Pinpoint the cell where the given text exists, returning its (x, y) midpoint coordinate. 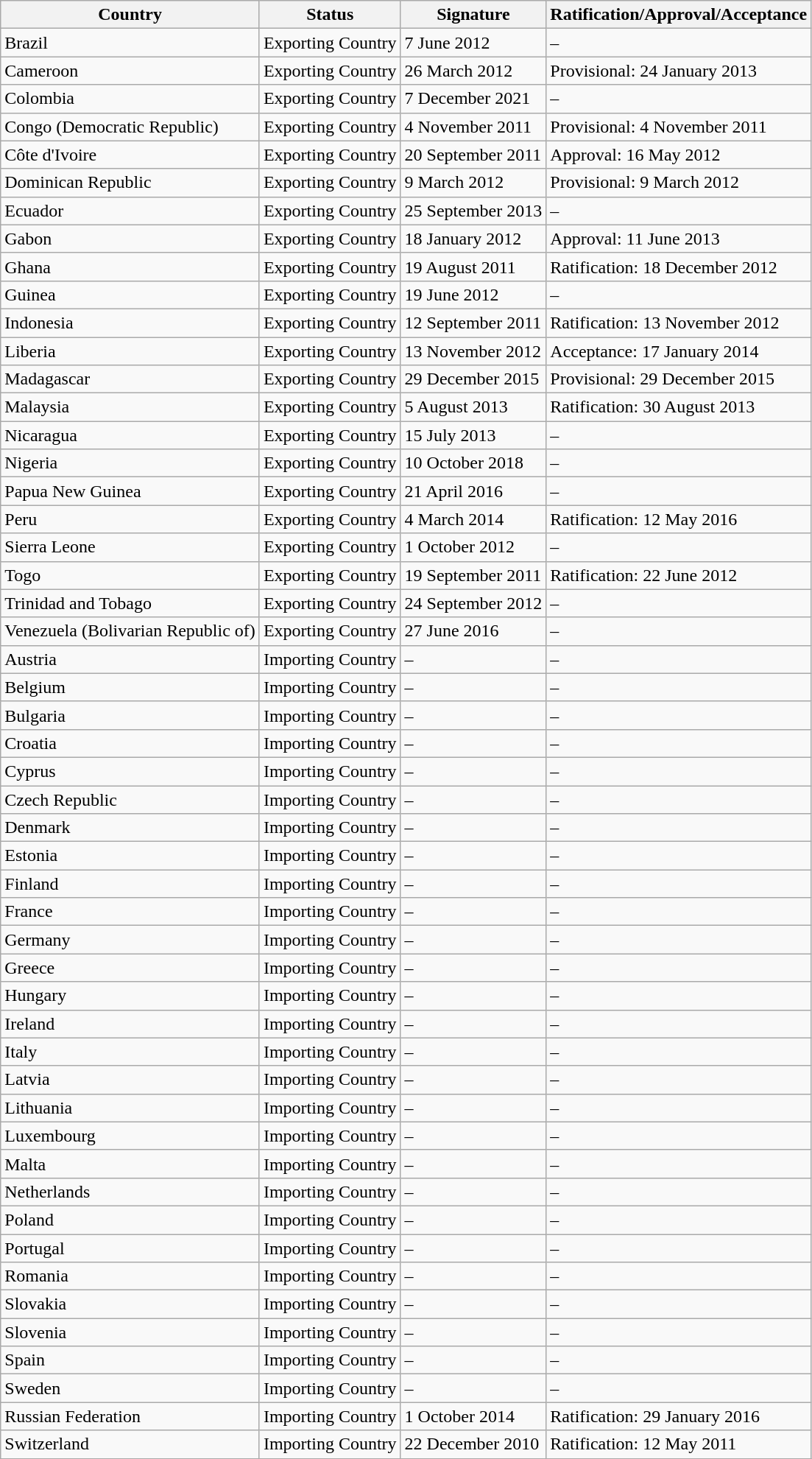
Provisional: 24 January 2013 (679, 71)
Greece (130, 968)
Madagascar (130, 379)
Peru (130, 519)
25 September 2013 (473, 211)
12 September 2011 (473, 323)
Belgium (130, 687)
Dominican Republic (130, 183)
Ecuador (130, 211)
Gabon (130, 239)
Ratification: 13 November 2012 (679, 323)
Cyprus (130, 771)
Nicaragua (130, 435)
Romania (130, 1276)
Trinidad and Tobago (130, 603)
Italy (130, 1052)
Germany (130, 940)
Slovenia (130, 1332)
Switzerland (130, 1444)
Côte d'Ivoire (130, 155)
20 September 2011 (473, 155)
Colombia (130, 99)
7 June 2012 (473, 43)
9 March 2012 (473, 183)
Poland (130, 1220)
Austria (130, 659)
5 August 2013 (473, 407)
Malta (130, 1164)
Ghana (130, 267)
Signature (473, 15)
15 July 2013 (473, 435)
France (130, 912)
Provisional: 9 March 2012 (679, 183)
Slovakia (130, 1304)
Brazil (130, 43)
Sierra Leone (130, 547)
Bulgaria (130, 715)
Hungary (130, 996)
24 September 2012 (473, 603)
Malaysia (130, 407)
7 December 2021 (473, 99)
Denmark (130, 828)
Approval: 16 May 2012 (679, 155)
22 December 2010 (473, 1444)
18 January 2012 (473, 239)
19 June 2012 (473, 295)
Status (330, 15)
Ratification: 29 January 2016 (679, 1416)
Finland (130, 884)
Provisional: 4 November 2011 (679, 127)
Approval: 11 June 2013 (679, 239)
Ratification: 22 June 2012 (679, 575)
13 November 2012 (473, 351)
Russian Federation (130, 1416)
Latvia (130, 1080)
Nigeria (130, 463)
Guinea (130, 295)
1 October 2012 (473, 547)
26 March 2012 (473, 71)
Acceptance: 17 January 2014 (679, 351)
Venezuela (Bolivarian Republic of) (130, 631)
27 June 2016 (473, 631)
Spain (130, 1360)
Congo (Democratic Republic) (130, 127)
Papua New Guinea (130, 491)
10 October 2018 (473, 463)
Ireland (130, 1024)
Liberia (130, 351)
Czech Republic (130, 799)
Portugal (130, 1248)
Estonia (130, 856)
Ratification: 12 May 2016 (679, 519)
19 September 2011 (473, 575)
Indonesia (130, 323)
Netherlands (130, 1192)
4 March 2014 (473, 519)
Togo (130, 575)
Ratification/Approval/Acceptance (679, 15)
Country (130, 15)
Provisional: 29 December 2015 (679, 379)
Ratification: 12 May 2011 (679, 1444)
1 October 2014 (473, 1416)
21 April 2016 (473, 491)
19 August 2011 (473, 267)
4 November 2011 (473, 127)
Ratification: 18 December 2012 (679, 267)
Cameroon (130, 71)
Croatia (130, 743)
Lithuania (130, 1108)
Ratification: 30 August 2013 (679, 407)
Sweden (130, 1388)
29 December 2015 (473, 379)
Luxembourg (130, 1136)
